Find where the given text appears and provide that cell's center as (X, Y) coordinate. 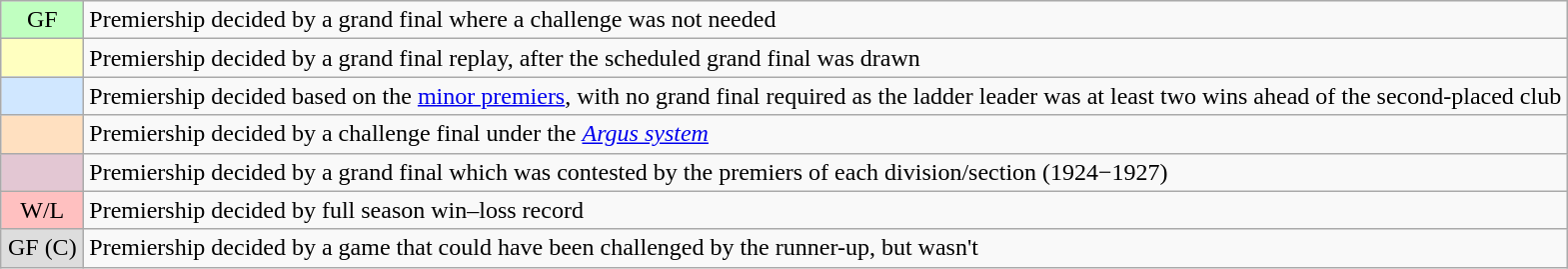
GF (C) (42, 248)
Premiership decided by a grand final which was contested by the premiers of each division/section (1924−1927) (825, 172)
Premiership decided by a game that could have been challenged by the runner-up, but wasn't (825, 248)
Premiership decided by a challenge final under the Argus system (825, 134)
Premiership decided by full season win–loss record (825, 210)
GF (42, 20)
W/L (42, 210)
Premiership decided by a grand final replay, after the scheduled grand final was drawn (825, 58)
Premiership decided by a grand final where a challenge was not needed (825, 20)
